Capture the cell that displays the provided text and extract its (X, Y) central coordinate. 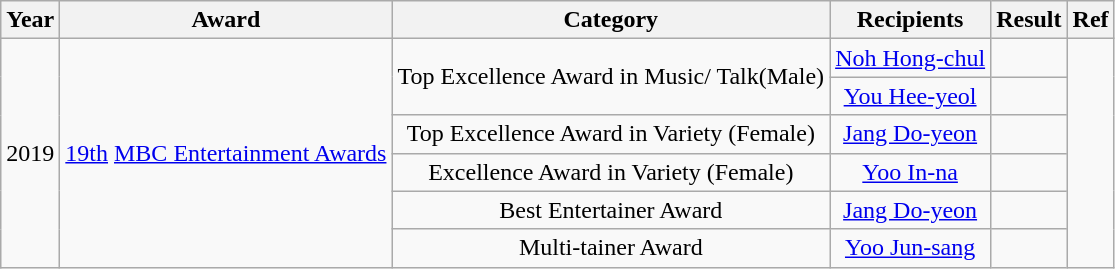
Award (226, 20)
Result (1029, 20)
Yoo In-na (910, 172)
Recipients (910, 20)
Yoo Jun-sang (910, 248)
Excellence Award in Variety (Female) (611, 172)
You Hee-yeol (910, 96)
Best Entertainer Award (611, 210)
Top Excellence Award in Music/ Talk(Male) (611, 77)
19th MBC Entertainment Awards (226, 153)
Multi-tainer Award (611, 248)
Year (30, 20)
2019 (30, 153)
Noh Hong-chul (910, 58)
Top Excellence Award in Variety (Female) (611, 134)
Category (611, 20)
Ref (1090, 20)
